Identify which cell holds the provided text, then report its (X, Y) central coordinate. 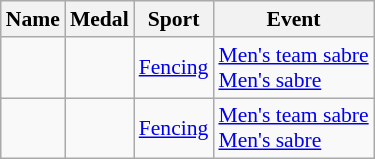
Name (33, 19)
Sport (174, 19)
Event (293, 19)
Medal (100, 19)
